Search for the cell housing the specified text and yield its (X, Y) center coordinate. 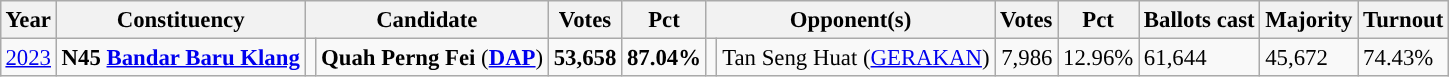
7,986 (1026, 57)
Year (28, 20)
87.04% (664, 57)
12.96% (1098, 57)
45,672 (1309, 57)
Tan Seng Huat (GERAKAN) (856, 57)
Quah Perng Fei (DAP) (432, 57)
2023 (28, 57)
N45 Bandar Baru Klang (180, 57)
Constituency (180, 20)
Ballots cast (1200, 20)
Candidate (426, 20)
Turnout (1404, 20)
Majority (1309, 20)
74.43% (1404, 57)
53,658 (584, 57)
61,644 (1200, 57)
Opponent(s) (850, 20)
